Capture the cell that displays the provided text and extract its (x, y) central coordinate. 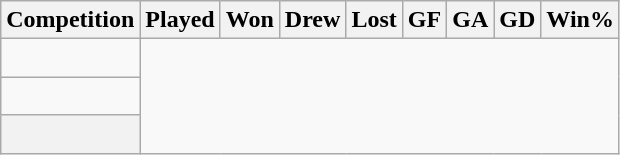
Played (180, 20)
Competition (70, 20)
GA (470, 20)
Drew (312, 20)
GF (424, 20)
Win% (580, 20)
GD (518, 20)
Won (250, 20)
Lost (374, 20)
